Find where the given text appears and provide that cell's center as [x, y] coordinate. 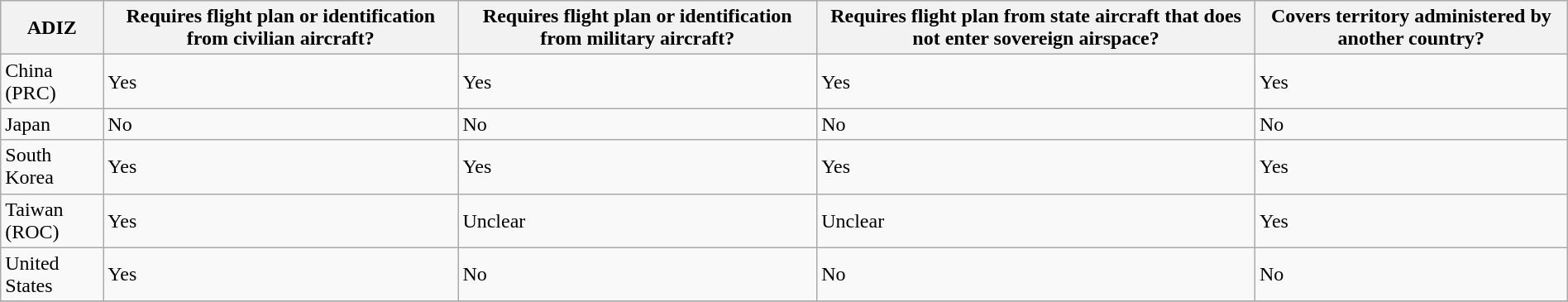
Requires flight plan from state aircraft that does not enter sovereign airspace? [1036, 28]
China (PRC) [52, 81]
Requires flight plan or identification from civilian aircraft? [281, 28]
South Korea [52, 167]
United States [52, 275]
Japan [52, 124]
Requires flight plan or identification from military aircraft? [638, 28]
Taiwan (ROC) [52, 220]
Covers territory administered by another country? [1411, 28]
ADIZ [52, 28]
